From the cell containing the given text, extract its center point as [x, y] coordinate. 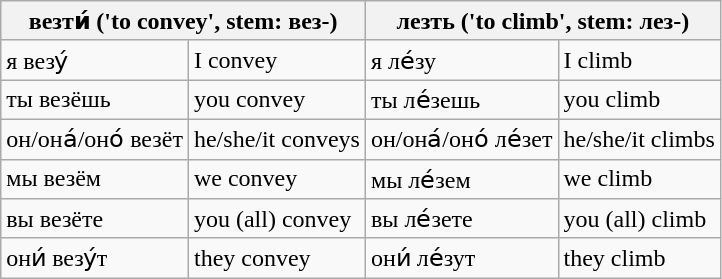
you (all) convey [276, 219]
лезть ('to climb', stem: лез-) [542, 21]
я везу́ [95, 60]
they convey [276, 258]
they climb [639, 258]
you climb [639, 100]
они́ везу́т [95, 258]
вы везёте [95, 219]
we convey [276, 179]
I climb [639, 60]
он/она́/оно́ ле́зет [462, 139]
we climb [639, 179]
you convey [276, 100]
he/she/it climbs [639, 139]
вы ле́зете [462, 219]
ты ле́зешь [462, 100]
мы везём [95, 179]
he/she/it conveys [276, 139]
ты везёшь [95, 100]
you (all) climb [639, 219]
я ле́зу [462, 60]
I convey [276, 60]
мы ле́зем [462, 179]
везти́ ('to convey', stem: вез-) [184, 21]
они́ ле́зут [462, 258]
он/она́/оно́ везёт [95, 139]
